Detect which cell encompasses the target text, then output its [X, Y] center coordinate. 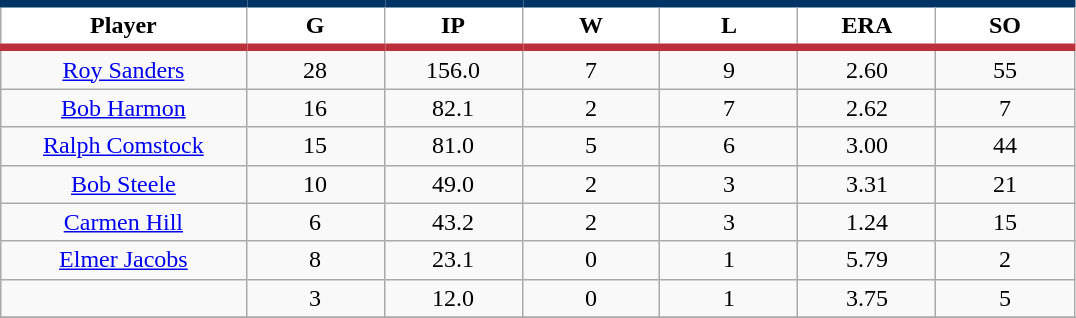
82.1 [453, 108]
SO [1005, 26]
2.62 [867, 108]
Bob Steele [124, 184]
81.0 [453, 146]
1.24 [867, 222]
ERA [867, 26]
16 [315, 108]
W [591, 26]
Elmer Jacobs [124, 260]
5.79 [867, 260]
Ralph Comstock [124, 146]
9 [729, 68]
Player [124, 26]
23.1 [453, 260]
28 [315, 68]
49.0 [453, 184]
8 [315, 260]
21 [1005, 184]
3.00 [867, 146]
IP [453, 26]
L [729, 26]
Carmen Hill [124, 222]
55 [1005, 68]
43.2 [453, 222]
2.60 [867, 68]
44 [1005, 146]
10 [315, 184]
Roy Sanders [124, 68]
3.75 [867, 298]
G [315, 26]
12.0 [453, 298]
156.0 [453, 68]
3.31 [867, 184]
Bob Harmon [124, 108]
